Locate the cell with the specified text and output its [X, Y] center coordinate. 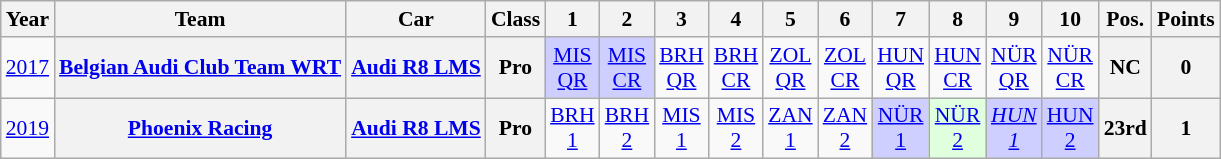
Pos. [1126, 19]
Class [516, 19]
MIS1 [682, 128]
BRHCR [736, 68]
ZOLQR [790, 68]
Car [416, 19]
23rd [1126, 128]
NC [1126, 68]
MISQR [572, 68]
Year [28, 19]
6 [845, 19]
4 [736, 19]
9 [1014, 19]
BRH1 [572, 128]
NÜR2 [958, 128]
HUN1 [1014, 128]
MISCR [628, 68]
Points [1186, 19]
ZAN1 [790, 128]
ZOLCR [845, 68]
HUNQR [900, 68]
3 [682, 19]
10 [1070, 19]
Belgian Audi Club Team WRT [200, 68]
2 [628, 19]
Phoenix Racing [200, 128]
HUN2 [1070, 128]
5 [790, 19]
MIS2 [736, 128]
NÜRQR [1014, 68]
8 [958, 19]
Team [200, 19]
7 [900, 19]
NÜR1 [900, 128]
0 [1186, 68]
NÜRCR [1070, 68]
BRHQR [682, 68]
HUNCR [958, 68]
ZAN2 [845, 128]
BRH2 [628, 128]
2017 [28, 68]
2019 [28, 128]
